Output the (X, Y) coordinate of the center of the cell containing the given text.  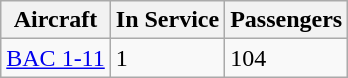
1 (167, 58)
BAC 1-11 (56, 58)
104 (286, 58)
Aircraft (56, 20)
In Service (167, 20)
Passengers (286, 20)
